Output the (X, Y) coordinate of the center of the cell containing the given text.  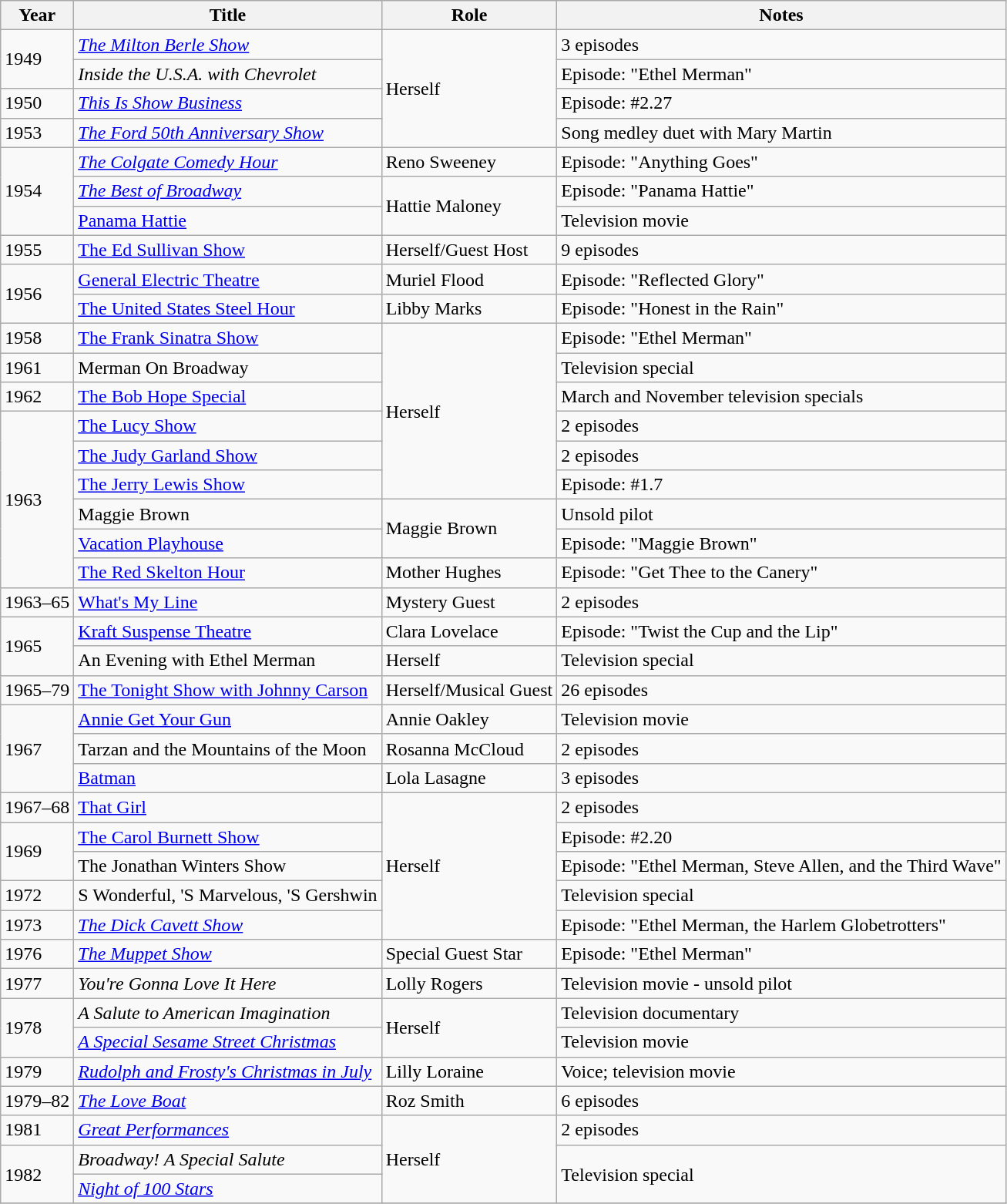
Episode: "Anything Goes" (781, 162)
Episode: "Panama Hattie" (781, 191)
Role (469, 15)
This Is Show Business (228, 103)
1982 (37, 1174)
Herself/Musical Guest (469, 690)
1962 (37, 397)
The Frank Sinatra Show (228, 338)
Roz Smith (469, 1101)
1949 (37, 59)
Episode: "Twist the Cup and the Lip" (781, 631)
1955 (37, 250)
26 episodes (781, 690)
The Colgate Comedy Hour (228, 162)
The Milton Berle Show (228, 45)
1972 (37, 896)
Lilly Loraine (469, 1071)
Annie Get Your Gun (228, 719)
The Red Skelton Hour (228, 573)
1967 (37, 748)
Special Guest Star (469, 954)
Mystery Guest (469, 602)
Episode: "Reflected Glory" (781, 279)
Episode: #1.7 (781, 485)
S Wonderful, 'S Marvelous, 'S Gershwin (228, 896)
Notes (781, 15)
1976 (37, 954)
Lolly Rogers (469, 984)
9 episodes (781, 250)
You're Gonna Love It Here (228, 984)
1981 (37, 1130)
The Best of Broadway (228, 191)
The Dick Cavett Show (228, 925)
1967–68 (37, 807)
Voice; television movie (781, 1071)
1953 (37, 133)
The Tonight Show with Johnny Carson (228, 690)
The Carol Burnett Show (228, 836)
Episode: "Get Thee to the Canery" (781, 573)
General Electric Theatre (228, 279)
Episode: "Ethel Merman, Steve Allen, and the Third Wave" (781, 866)
Episode: #2.27 (781, 103)
That Girl (228, 807)
Muriel Flood (469, 279)
Clara Lovelace (469, 631)
Television documentary (781, 1013)
The Muppet Show (228, 954)
1969 (37, 851)
Song medley duet with Mary Martin (781, 133)
1963 (37, 499)
1977 (37, 984)
Merman On Broadway (228, 368)
Night of 100 Stars (228, 1189)
The Lucy Show (228, 426)
Panama Hattie (228, 220)
Lola Lasagne (469, 778)
The Ford 50th Anniversary Show (228, 133)
Reno Sweeney (469, 162)
Episode: "Honest in the Rain" (781, 308)
A Special Sesame Street Christmas (228, 1042)
Annie Oakley (469, 719)
1954 (37, 191)
1965 (37, 646)
1956 (37, 294)
1961 (37, 368)
Episode: #2.20 (781, 836)
Batman (228, 778)
1979 (37, 1071)
1950 (37, 103)
1965–79 (37, 690)
An Evening with Ethel Merman (228, 661)
Inside the U.S.A. with Chevrolet (228, 74)
The Jonathan Winters Show (228, 866)
1978 (37, 1027)
Rudolph and Frosty's Christmas in July (228, 1071)
1958 (37, 338)
The Love Boat (228, 1101)
1979–82 (37, 1101)
March and November television specials (781, 397)
The Ed Sullivan Show (228, 250)
Kraft Suspense Theatre (228, 631)
Television movie - unsold pilot (781, 984)
Herself/Guest Host (469, 250)
The Bob Hope Special (228, 397)
Hattie Maloney (469, 206)
Libby Marks (469, 308)
1973 (37, 925)
Great Performances (228, 1130)
Tarzan and the Mountains of the Moon (228, 748)
6 episodes (781, 1101)
Episode: "Maggie Brown" (781, 543)
1963–65 (37, 602)
Unsold pilot (781, 514)
What's My Line (228, 602)
The Judy Garland Show (228, 456)
Broadway! A Special Salute (228, 1159)
Mother Hughes (469, 573)
Episode: "Ethel Merman, the Harlem Globetrotters" (781, 925)
The Jerry Lewis Show (228, 485)
Rosanna McCloud (469, 748)
Vacation Playhouse (228, 543)
The United States Steel Hour (228, 308)
Year (37, 15)
A Salute to American Imagination (228, 1013)
Title (228, 15)
